Provide the (x, y) coordinate of the cell's center where the given text is located.  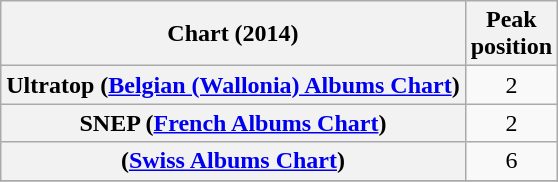
Ultratop (Belgian (Wallonia) Albums Chart) (233, 85)
(Swiss Albums Chart) (233, 161)
6 (511, 161)
Chart (2014) (233, 34)
SNEP (French Albums Chart) (233, 123)
Peakposition (511, 34)
